Determine the [x, y] coordinate at the center of the cell enclosing the given text.  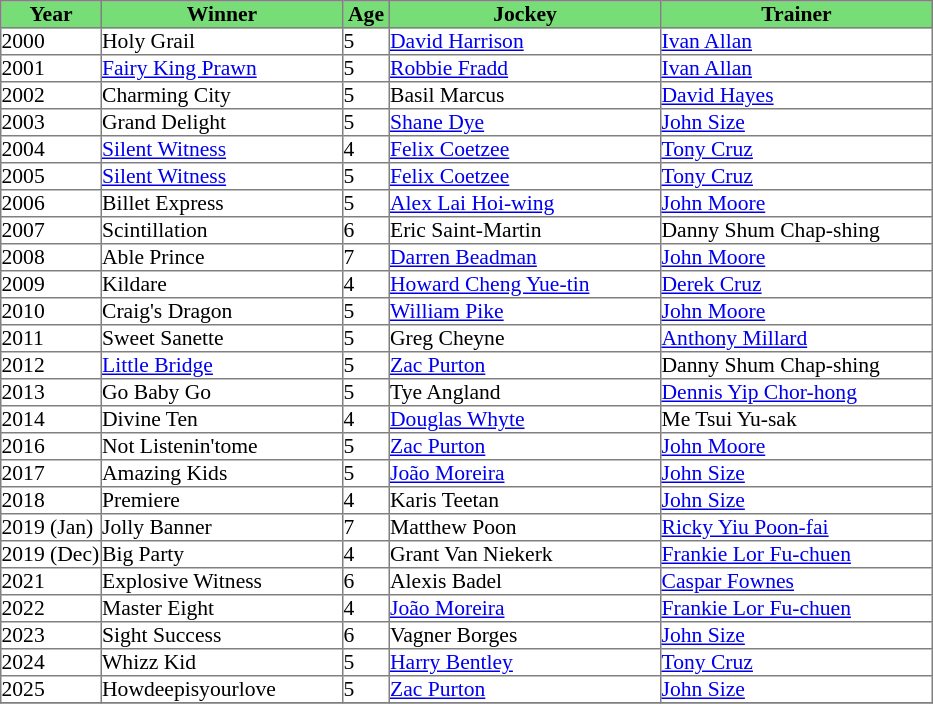
2006 [51, 204]
Go Baby Go [222, 392]
Derek Cruz [797, 284]
Scintillation [222, 230]
Greg Cheyne [525, 338]
Charming City [222, 96]
2014 [51, 420]
Holy Grail [222, 42]
2011 [51, 338]
Premiere [222, 500]
2012 [51, 366]
Able Prince [222, 258]
Darren Beadman [525, 258]
Alexis Badel [525, 582]
2017 [51, 474]
2023 [51, 636]
2019 (Jan) [51, 528]
Grant Van Niekerk [525, 554]
2003 [51, 122]
Year [51, 14]
Jolly Banner [222, 528]
Dennis Yip Chor-hong [797, 392]
Age [366, 14]
Vagner Borges [525, 636]
Divine Ten [222, 420]
Explosive Witness [222, 582]
Little Bridge [222, 366]
Amazing Kids [222, 474]
Grand Delight [222, 122]
Billet Express [222, 204]
Me Tsui Yu-sak [797, 420]
Shane Dye [525, 122]
Harry Bentley [525, 662]
Basil Marcus [525, 96]
William Pike [525, 312]
Big Party [222, 554]
2005 [51, 176]
2008 [51, 258]
2018 [51, 500]
2010 [51, 312]
Whizz Kid [222, 662]
2016 [51, 446]
David Harrison [525, 42]
2001 [51, 68]
Caspar Fownes [797, 582]
Robbie Fradd [525, 68]
Fairy King Prawn [222, 68]
Sight Success [222, 636]
2007 [51, 230]
2021 [51, 582]
Sweet Sanette [222, 338]
2024 [51, 662]
2000 [51, 42]
Kildare [222, 284]
2009 [51, 284]
Jockey [525, 14]
Not Listenin'tome [222, 446]
Winner [222, 14]
2004 [51, 150]
2013 [51, 392]
Karis Teetan [525, 500]
Ricky Yiu Poon-fai [797, 528]
Craig's Dragon [222, 312]
2002 [51, 96]
Master Eight [222, 608]
Eric Saint-Martin [525, 230]
Tye Angland [525, 392]
Trainer [797, 14]
Anthony Millard [797, 338]
2025 [51, 690]
2019 (Dec) [51, 554]
Douglas Whyte [525, 420]
David Hayes [797, 96]
Howard Cheng Yue-tin [525, 284]
Alex Lai Hoi-wing [525, 204]
2022 [51, 608]
Matthew Poon [525, 528]
Howdeepisyourlove [222, 690]
